Identify which cell holds the provided text, then report its (x, y) central coordinate. 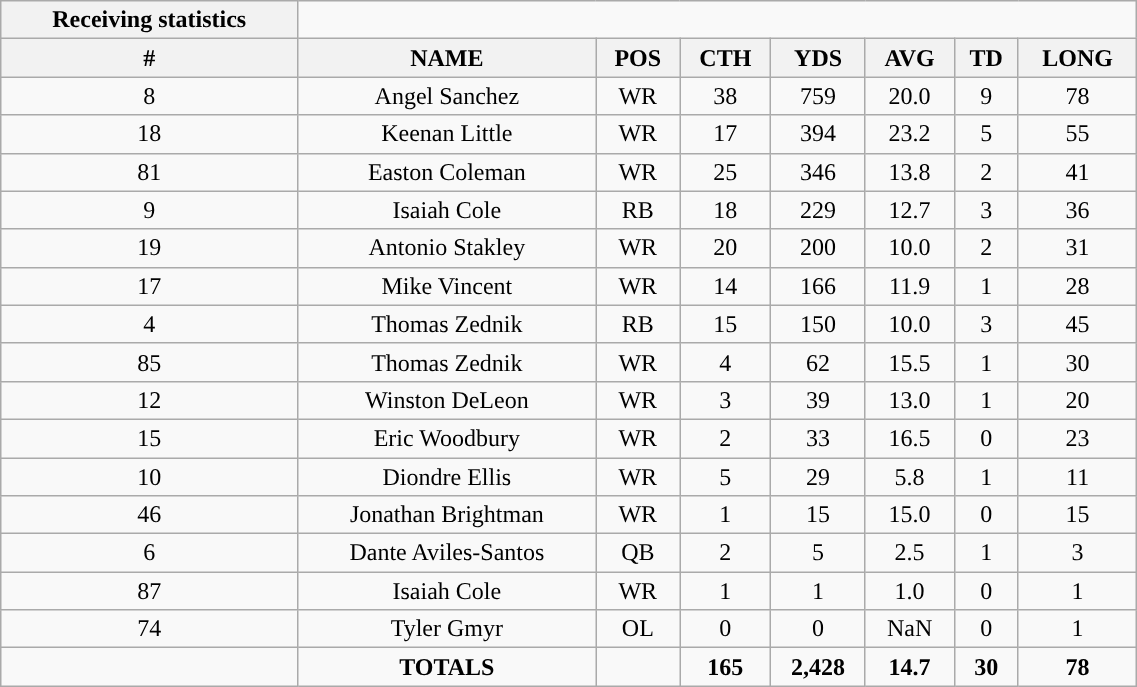
YDS (818, 58)
38 (726, 96)
13.0 (910, 400)
QB (638, 553)
CTH (726, 58)
14.7 (910, 667)
23.2 (910, 134)
Diondre Ellis (447, 477)
81 (150, 172)
NAME (447, 58)
87 (150, 591)
TD (986, 58)
165 (726, 667)
62 (818, 362)
NaN (910, 629)
28 (1077, 286)
Receiving statistics (150, 20)
AVG (910, 58)
74 (150, 629)
11 (1077, 477)
19 (150, 248)
25 (726, 172)
150 (818, 324)
759 (818, 96)
55 (1077, 134)
31 (1077, 248)
36 (1077, 210)
Eric Woodbury (447, 438)
12.7 (910, 210)
1.0 (910, 591)
6 (150, 553)
Keenan Little (447, 134)
Antonio Stakley (447, 248)
OL (638, 629)
41 (1077, 172)
8 (150, 96)
200 (818, 248)
# (150, 58)
394 (818, 134)
12 (150, 400)
13.8 (910, 172)
POS (638, 58)
10 (150, 477)
166 (818, 286)
Jonathan Brightman (447, 515)
2,428 (818, 667)
Easton Coleman (447, 172)
15.5 (910, 362)
229 (818, 210)
16.5 (910, 438)
Angel Sanchez (447, 96)
39 (818, 400)
45 (1077, 324)
20.0 (910, 96)
TOTALS (447, 667)
Tyler Gmyr (447, 629)
15.0 (910, 515)
29 (818, 477)
14 (726, 286)
11.9 (910, 286)
33 (818, 438)
Dante Aviles-Santos (447, 553)
Mike Vincent (447, 286)
LONG (1077, 58)
5.8 (910, 477)
346 (818, 172)
85 (150, 362)
46 (150, 515)
Winston DeLeon (447, 400)
23 (1077, 438)
2.5 (910, 553)
